Extract the [x, y] coordinate from the center of the cell holding the provided text.  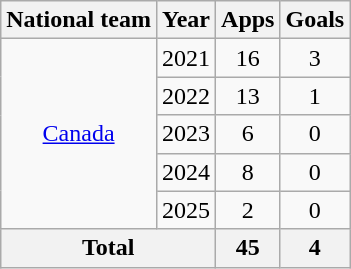
2024 [186, 172]
Year [186, 20]
2021 [186, 58]
3 [315, 58]
Apps [248, 20]
2025 [186, 210]
Goals [315, 20]
45 [248, 248]
4 [315, 248]
6 [248, 134]
8 [248, 172]
16 [248, 58]
2 [248, 210]
2023 [186, 134]
2022 [186, 96]
1 [315, 96]
National team [79, 20]
Total [108, 248]
Canada [79, 134]
13 [248, 96]
